Capture the cell that displays the provided text and extract its [X, Y] central coordinate. 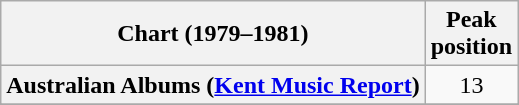
13 [471, 85]
Australian Albums (Kent Music Report) [213, 85]
Chart (1979–1981) [213, 34]
Peakposition [471, 34]
